Locate the cell with the specified text and output its (X, Y) center coordinate. 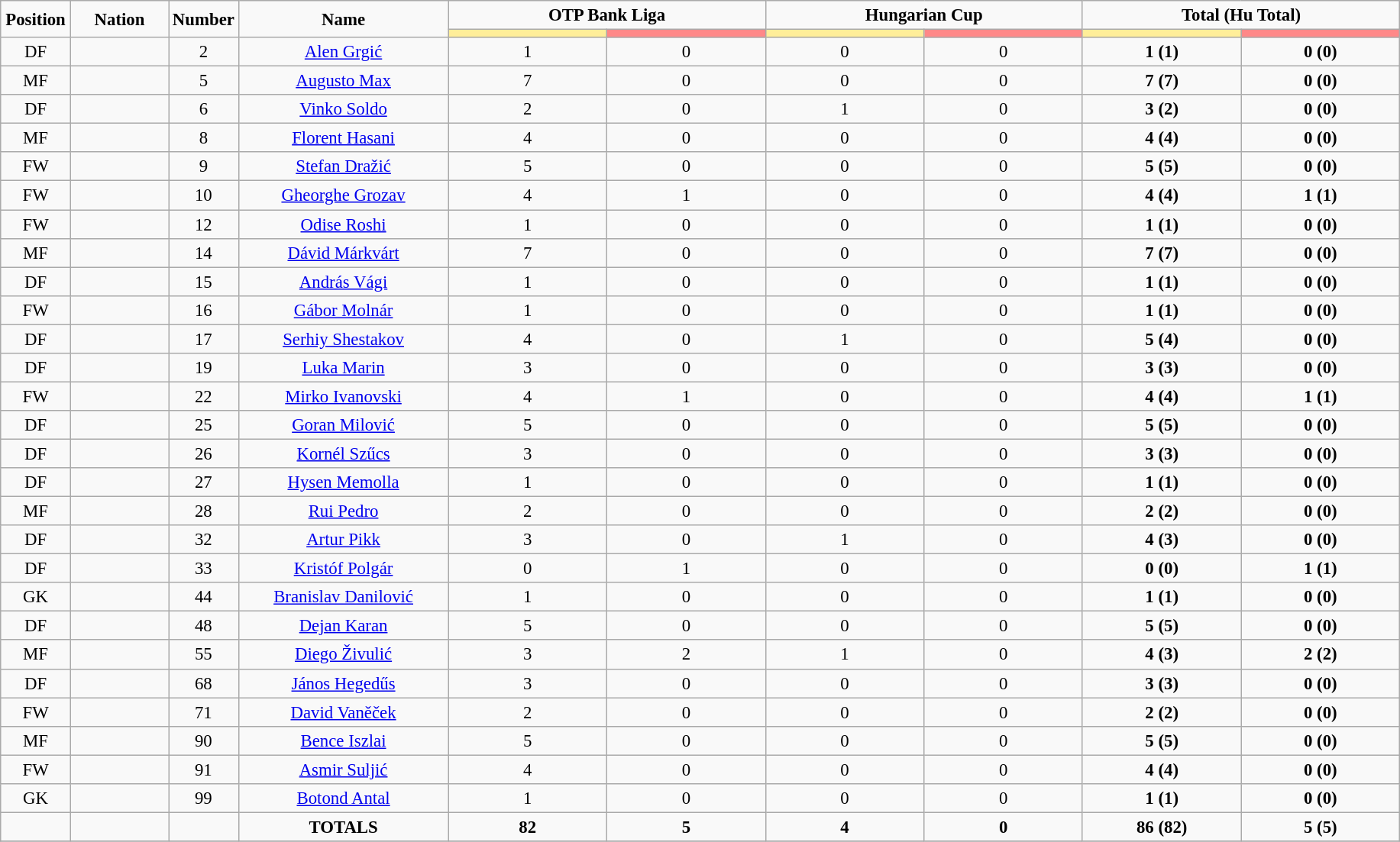
8 (204, 138)
71 (204, 712)
Dejan Karan (344, 626)
12 (204, 224)
Hungarian Cup (924, 15)
János Hegedűs (344, 683)
Total (Hu Total) (1240, 15)
Kornél Szűcs (344, 453)
99 (204, 798)
Odise Roshi (344, 224)
Asmir Suljić (344, 769)
55 (204, 655)
82 (528, 827)
Gábor Molnár (344, 310)
Goran Milović (344, 425)
Mirko Ivanovski (344, 396)
16 (204, 310)
TOTALS (344, 827)
Bence Iszlai (344, 740)
Nation (119, 19)
David Vaněček (344, 712)
Alen Grgić (344, 52)
32 (204, 540)
68 (204, 683)
26 (204, 453)
Gheorghe Grozav (344, 195)
Serhiy Shestakov (344, 339)
14 (204, 253)
Stefan Dražić (344, 167)
44 (204, 597)
91 (204, 769)
Vinko Soldo (344, 109)
Luka Marin (344, 368)
10 (204, 195)
27 (204, 482)
3 (2) (1162, 109)
22 (204, 396)
Florent Hasani (344, 138)
90 (204, 740)
Kristóf Polgár (344, 569)
5 (4) (1162, 339)
28 (204, 511)
Rui Pedro (344, 511)
17 (204, 339)
Diego Živulić (344, 655)
Augusto Max (344, 81)
9 (204, 167)
86 (82) (1162, 827)
Dávid Márkvárt (344, 253)
Artur Pikk (344, 540)
András Vági (344, 282)
48 (204, 626)
19 (204, 368)
Hysen Memolla (344, 482)
Botond Antal (344, 798)
Branislav Danilović (344, 597)
33 (204, 569)
OTP Bank Liga (606, 15)
Position (36, 19)
Number (204, 19)
25 (204, 425)
Name (344, 19)
6 (204, 109)
15 (204, 282)
